Locate the cell with the specified text and output its [x, y] center coordinate. 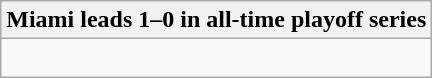
Miami leads 1–0 in all-time playoff series [216, 20]
